Scan for the cell matching the given text and deliver its [x, y] coordinate at center. 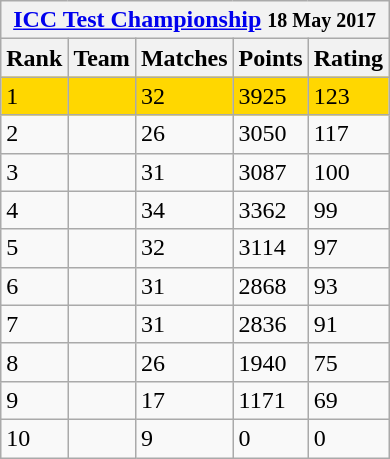
3114 [270, 248]
2 [34, 134]
75 [348, 362]
6 [34, 286]
3050 [270, 134]
100 [348, 172]
3362 [270, 210]
93 [348, 286]
Rating [348, 58]
123 [348, 96]
1171 [270, 400]
3087 [270, 172]
91 [348, 324]
10 [34, 438]
1 [34, 96]
97 [348, 248]
69 [348, 400]
Points [270, 58]
17 [184, 400]
3 [34, 172]
4 [34, 210]
117 [348, 134]
8 [34, 362]
Rank [34, 58]
34 [184, 210]
1940 [270, 362]
3925 [270, 96]
Matches [184, 58]
7 [34, 324]
Team [102, 58]
5 [34, 248]
ICC Test Championship 18 May 2017 [195, 20]
2836 [270, 324]
99 [348, 210]
2868 [270, 286]
